Determine the (X, Y) coordinate at the center of the cell enclosing the given text.  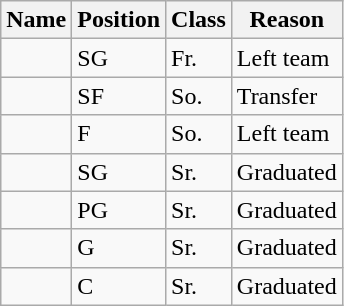
Class (199, 20)
SF (119, 96)
Name (36, 20)
PG (119, 210)
Fr. (199, 58)
Reason (286, 20)
F (119, 134)
Transfer (286, 96)
C (119, 286)
G (119, 248)
Position (119, 20)
